Return the (x, y) coordinate for the center point of the cell that contains the specified text.  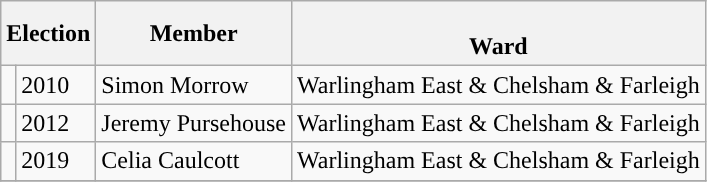
Election (48, 34)
2010 (56, 85)
Ward (499, 34)
Member (194, 34)
2012 (56, 123)
Jeremy Pursehouse (194, 123)
2019 (56, 161)
Simon Morrow (194, 85)
Celia Caulcott (194, 161)
